Pinpoint the cell where the given text exists, returning its (x, y) midpoint coordinate. 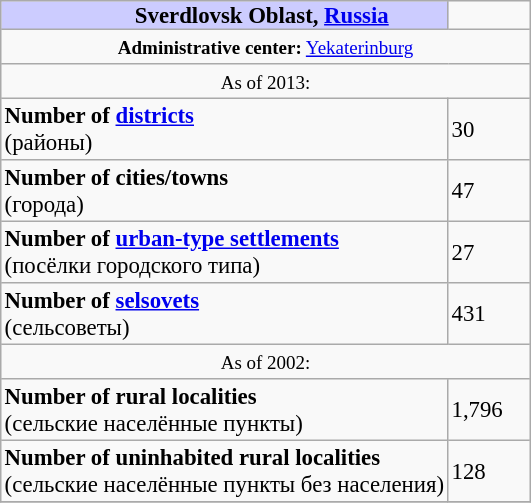
Number of rural localities(сельские населённые пункты) (224, 410)
1,796 (489, 410)
Number of districts(районы) (224, 129)
47 (489, 191)
Sverdlovsk Oblast, Russia (224, 15)
30 (489, 129)
431 (489, 314)
As of 2013: (266, 81)
As of 2002: (266, 361)
Number of selsovets(сельсоветы) (224, 314)
Number of urban-type settlements(посёлки городского типа) (224, 252)
27 (489, 252)
Administrative center: Yekaterinburg (266, 46)
Number of cities/towns(города) (224, 191)
128 (489, 471)
Number of uninhabited rural localities(сельские населённые пункты без населения) (224, 471)
